Scan for the cell matching the given text and deliver its (X, Y) coordinate at center. 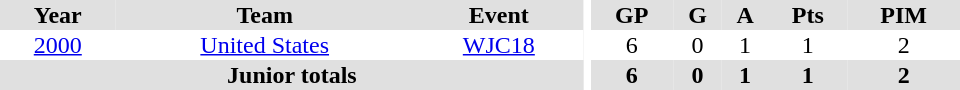
WJC18 (499, 45)
Team (265, 15)
Year (58, 15)
PIM (904, 15)
G (698, 15)
Pts (808, 15)
2000 (58, 45)
United States (265, 45)
GP (632, 15)
A (745, 15)
Event (499, 15)
Junior totals (292, 75)
